Output the (X, Y) coordinate of the center of the cell containing the given text.  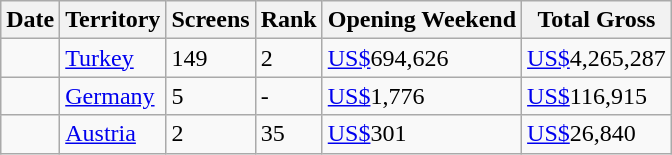
35 (288, 134)
Rank (288, 20)
Austria (113, 134)
US$116,915 (597, 96)
Date (30, 20)
149 (210, 58)
US$1,776 (422, 96)
US$4,265,287 (597, 58)
Germany (113, 96)
Opening Weekend (422, 20)
US$26,840 (597, 134)
US$301 (422, 134)
Turkey (113, 58)
Screens (210, 20)
- (288, 96)
Territory (113, 20)
US$694,626 (422, 58)
5 (210, 96)
Total Gross (597, 20)
